For the text-containing cell, return its midpoint in [X, Y] coordinate format. 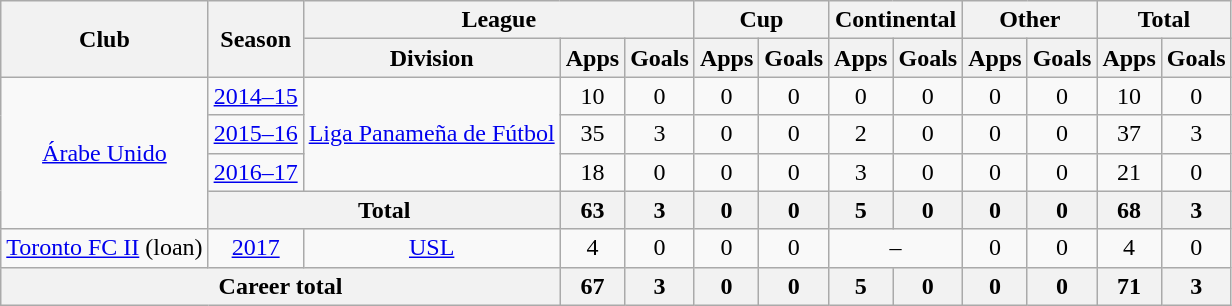
Cup [761, 20]
68 [1129, 210]
Toronto FC II (loan) [104, 248]
2014–15 [256, 96]
Club [104, 39]
Continental [896, 20]
63 [592, 210]
2017 [256, 248]
2 [861, 134]
Season [256, 39]
League [498, 20]
2015–16 [256, 134]
21 [1129, 172]
Árabe Unido [104, 153]
18 [592, 172]
37 [1129, 134]
– [896, 248]
Liga Panameña de Fútbol [432, 134]
Division [432, 58]
71 [1129, 286]
Career total [280, 286]
USL [432, 248]
Other [1030, 20]
67 [592, 286]
2016–17 [256, 172]
35 [592, 134]
